Scan for the cell matching the given text and deliver its (x, y) coordinate at center. 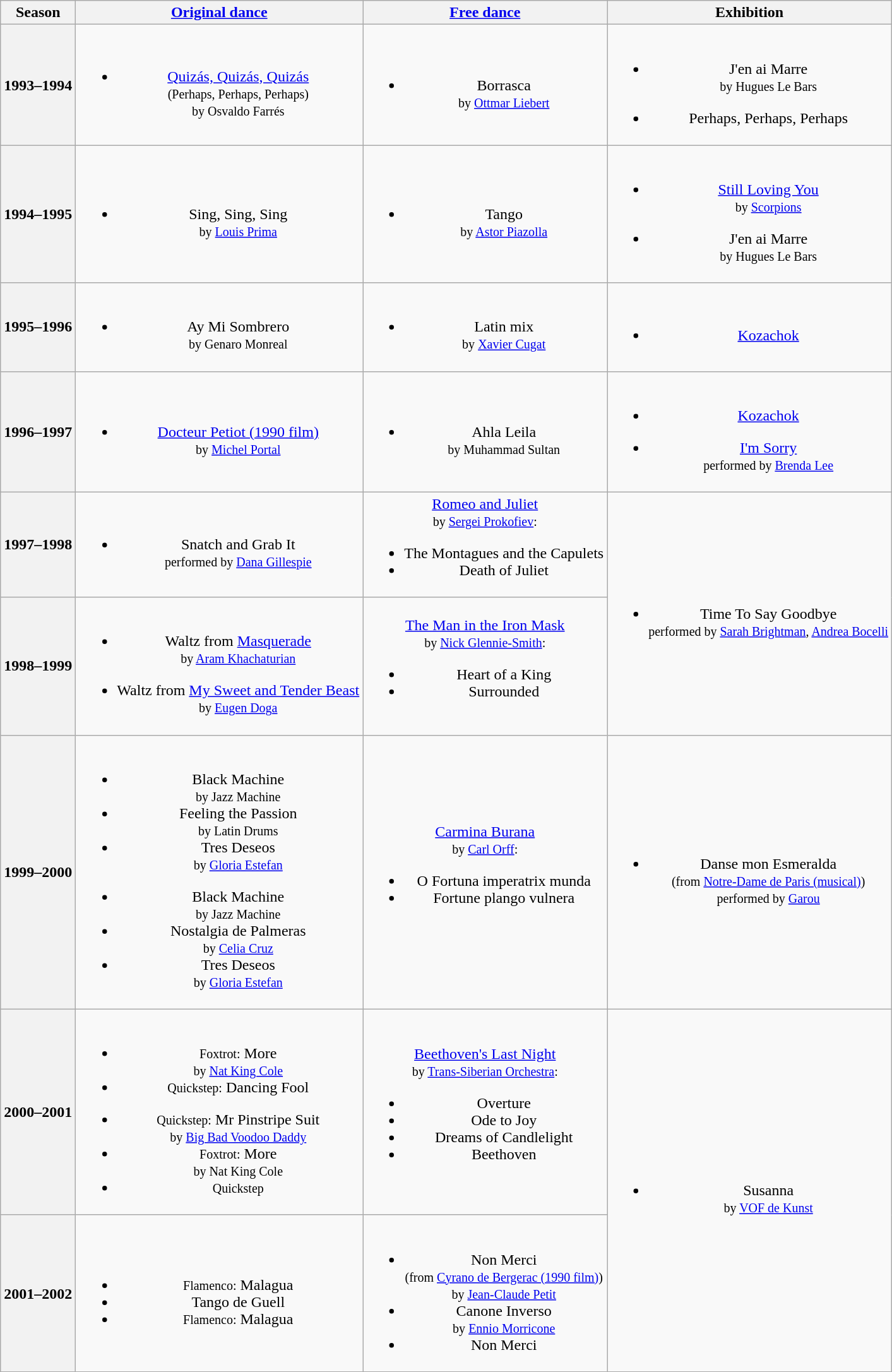
Time To Say Goodbye performed by Sarah Brightman, Andrea Bocelli (750, 614)
Latin mix by Xavier Cugat (485, 327)
2001–2002 (38, 1293)
Romeo and Juliet by Sergei Prokofiev: The Montagues and the CapuletsDeath of Juliet (485, 544)
1995–1996 (38, 327)
Carmina Burana by Carl Orff: O Fortuna imperatrix mundaFortune plango vulnera (485, 872)
Still Loving You by Scorpions J'en ai Marre by Hugues Le Bars (750, 214)
Non Merci (from Cyrano de Bergerac (1990 film)) by Jean-Claude Petit Canone Inverso by Ennio Morricone Non Merci (485, 1293)
Snatch and Grab It performed by Dana Gillespie (220, 544)
Quizás, Quizás, Quizás (Perhaps, Perhaps, Perhaps) by Osvaldo Farrés (220, 85)
1996–1997 (38, 432)
Free dance (485, 13)
Flamenco: MalaguaTango de GuellFlamenco: Malagua (220, 1293)
Tango by Astor Piazolla (485, 214)
The Man in the Iron Mask by Nick Glennie-Smith: Heart of a KingSurrounded (485, 666)
J'en ai Marre by Hugues Le Bars Perhaps, Perhaps, Perhaps (750, 85)
1998–1999 (38, 666)
Docteur Petiot (1990 film) by Michel Portal (220, 432)
Season (38, 13)
Kozachok (750, 327)
Ahla Leila by Muhammad Sultan (485, 432)
Sing, Sing, Sing by Louis Prima (220, 214)
Susanna by VOF de Kunst (750, 1190)
Beethoven's Last Night by Trans-Siberian Orchestra: OvertureOde to JoyDreams of CandlelightBeethoven (485, 1112)
Foxtrot: More by Nat King Cole Quickstep: Dancing FoolQuickstep: Mr Pinstripe Suit by Big Bad Voodoo Daddy Foxtrot: More by Nat King Cole Quickstep (220, 1112)
1997–1998 (38, 544)
Borrasca by Ottmar Liebert (485, 85)
Danse mon Esmeralda (from Notre-Dame de Paris (musical)) performed by Garou (750, 872)
1993–1994 (38, 85)
Waltz from Masquerade by Aram Khachaturian Waltz from My Sweet and Tender Beast by Eugen Doga (220, 666)
Ay Mi Sombrero by Genaro Monreal (220, 327)
Original dance (220, 13)
KozachokI'm Sorry performed by Brenda Lee (750, 432)
1994–1995 (38, 214)
2000–2001 (38, 1112)
Exhibition (750, 13)
1999–2000 (38, 872)
